From the cell containing the given text, extract its center point as (X, Y) coordinate. 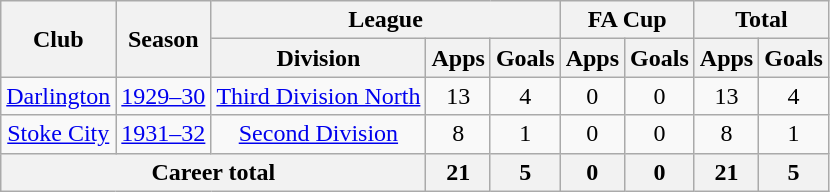
Club (58, 39)
Total (761, 20)
Season (164, 39)
Division (318, 58)
Third Division North (318, 96)
Second Division (318, 134)
Career total (214, 172)
FA Cup (627, 20)
1929–30 (164, 96)
1931–32 (164, 134)
League (386, 20)
Stoke City (58, 134)
Darlington (58, 96)
